From the cell containing the given text, extract its center point as (x, y) coordinate. 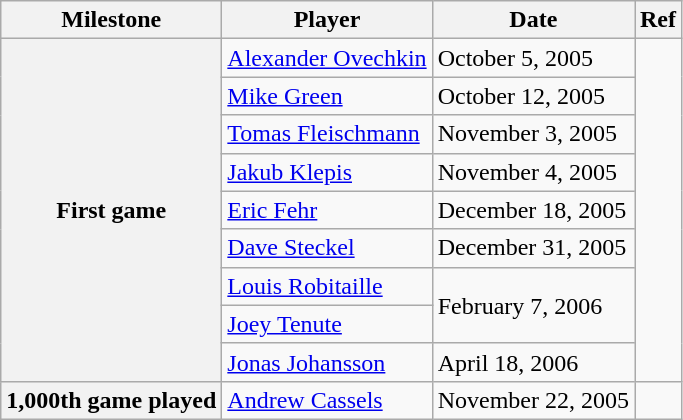
Ref (658, 20)
November 4, 2005 (533, 172)
Jonas Johansson (327, 362)
October 12, 2005 (533, 96)
Alexander Ovechkin (327, 58)
November 3, 2005 (533, 134)
Date (533, 20)
First game (112, 210)
Andrew Cassels (327, 400)
Milestone (112, 20)
Tomas Fleischmann (327, 134)
Joey Tenute (327, 324)
Louis Robitaille (327, 286)
October 5, 2005 (533, 58)
November 22, 2005 (533, 400)
Dave Steckel (327, 248)
February 7, 2006 (533, 305)
April 18, 2006 (533, 362)
Player (327, 20)
Jakub Klepis (327, 172)
1,000th game played (112, 400)
December 31, 2005 (533, 248)
Eric Fehr (327, 210)
December 18, 2005 (533, 210)
Mike Green (327, 96)
